Locate the cell with the specified text and output its (x, y) center coordinate. 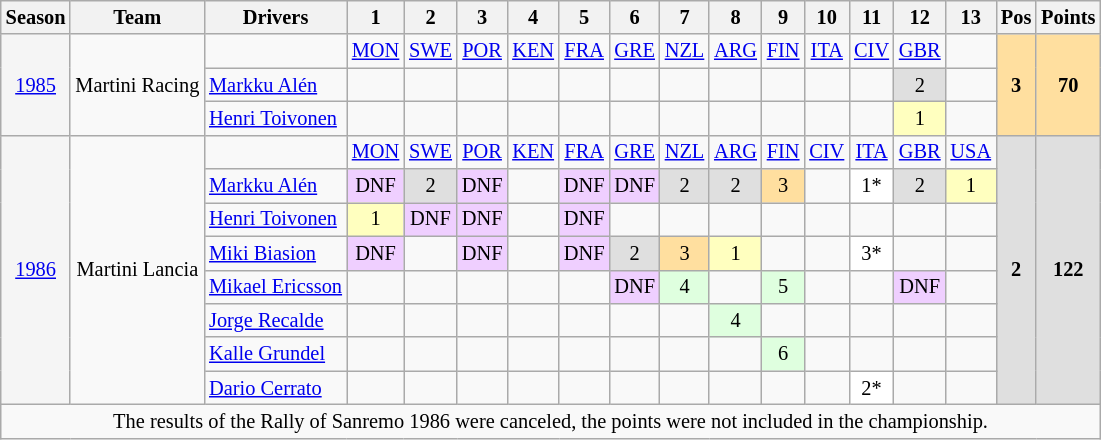
13 (971, 17)
Dario Cerrato (276, 388)
USA (971, 152)
11 (872, 17)
2* (872, 388)
1986 (36, 270)
Pos (1016, 17)
1985 (36, 84)
Jorge Recalde (276, 320)
3* (872, 253)
Miki Biasion (276, 253)
7 (684, 17)
Drivers (276, 17)
Mikael Ericsson (276, 287)
The results of the Rally of Sanremo 1986 were canceled, the points were not included in the championship. (551, 421)
12 (920, 17)
Kalle Grundel (276, 354)
10 (826, 17)
Team (137, 17)
Season (36, 17)
70 (1068, 84)
1* (872, 186)
9 (784, 17)
Points (1068, 17)
Martini Lancia (137, 270)
122 (1068, 270)
8 (736, 17)
Martini Racing (137, 84)
